For the text-containing cell, return its midpoint in (x, y) coordinate format. 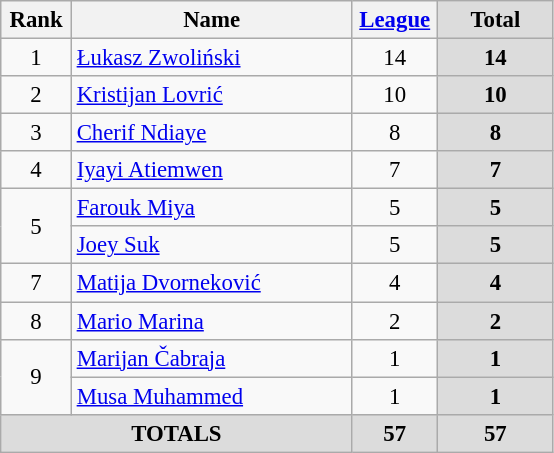
Mario Marina (212, 321)
League (395, 20)
3 (36, 133)
Matija Dvorneković (212, 283)
9 (36, 376)
TOTALS (176, 433)
Musa Muhammed (212, 396)
Iyayi Atiemwen (212, 170)
Cherif Ndiaye (212, 133)
Total (496, 20)
Łukasz Zwoliński (212, 58)
Joey Suk (212, 245)
Kristijan Lovrić (212, 95)
Rank (36, 20)
Farouk Miya (212, 208)
Marijan Čabraja (212, 358)
Name (212, 20)
